Determine the (x, y) coordinate at the center of the cell enclosing the given text.  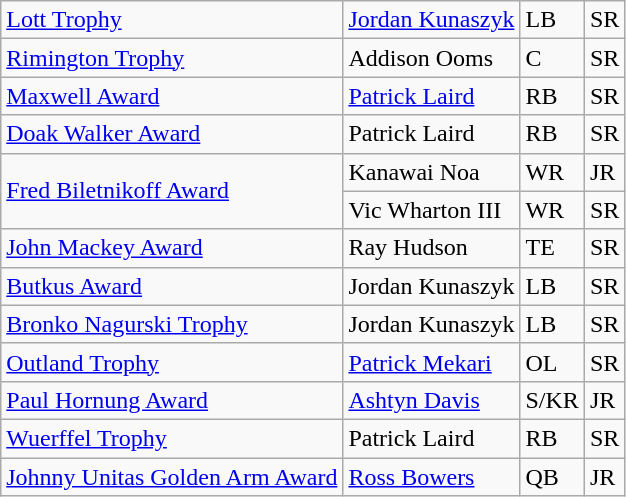
Addison Ooms (432, 58)
Maxwell Award (172, 96)
Outland Trophy (172, 362)
Vic Wharton III (432, 210)
Johnny Unitas Golden Arm Award (172, 477)
QB (552, 477)
S/KR (552, 400)
Ray Hudson (432, 248)
John Mackey Award (172, 248)
Butkus Award (172, 286)
Patrick Mekari (432, 362)
Lott Trophy (172, 20)
Ross Bowers (432, 477)
Kanawai Noa (432, 172)
C (552, 58)
Bronko Nagurski Trophy (172, 324)
Ashtyn Davis (432, 400)
Paul Hornung Award (172, 400)
Fred Biletnikoff Award (172, 191)
Wuerffel Trophy (172, 438)
TE (552, 248)
Doak Walker Award (172, 134)
Rimington Trophy (172, 58)
OL (552, 362)
